From the cell containing the given text, extract its center point as [x, y] coordinate. 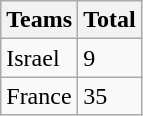
France [40, 96]
Total [110, 20]
35 [110, 96]
9 [110, 58]
Teams [40, 20]
Israel [40, 58]
